From the cell containing the given text, extract its center point as (X, Y) coordinate. 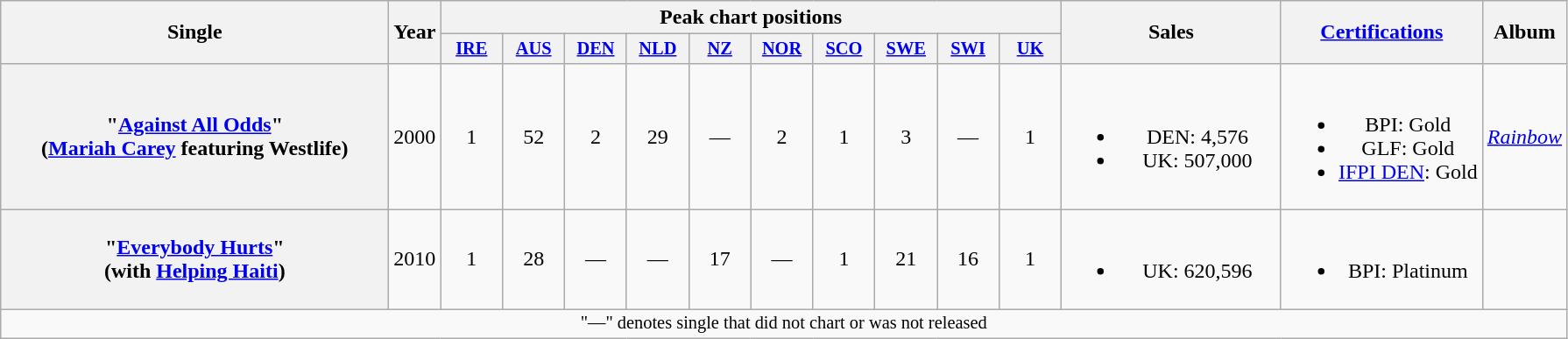
28 (534, 259)
Certifications (1381, 32)
"—" denotes single that did not chart or was not released (784, 324)
DEN (596, 49)
2010 (415, 259)
UK (1030, 49)
AUS (534, 49)
DEN: 4,576UK: 507,000 (1170, 137)
NLD (657, 49)
SWE (906, 49)
UK: 620,596 (1170, 259)
NOR (781, 49)
52 (534, 137)
Sales (1170, 32)
IRE (471, 49)
SWI (969, 49)
SCO (844, 49)
2000 (415, 137)
Rainbow (1524, 137)
Album (1524, 32)
Peak chart positions (752, 18)
"Against All Odds"(Mariah Carey featuring Westlife) (194, 137)
16 (969, 259)
BPI: GoldGLF: GoldIFPI DEN: Gold (1381, 137)
Single (194, 32)
29 (657, 137)
17 (720, 259)
Year (415, 32)
"Everybody Hurts"(with Helping Haiti) (194, 259)
3 (906, 137)
21 (906, 259)
BPI: Platinum (1381, 259)
NZ (720, 49)
